Return the (X, Y) coordinate for the center point of the cell that contains the specified text.  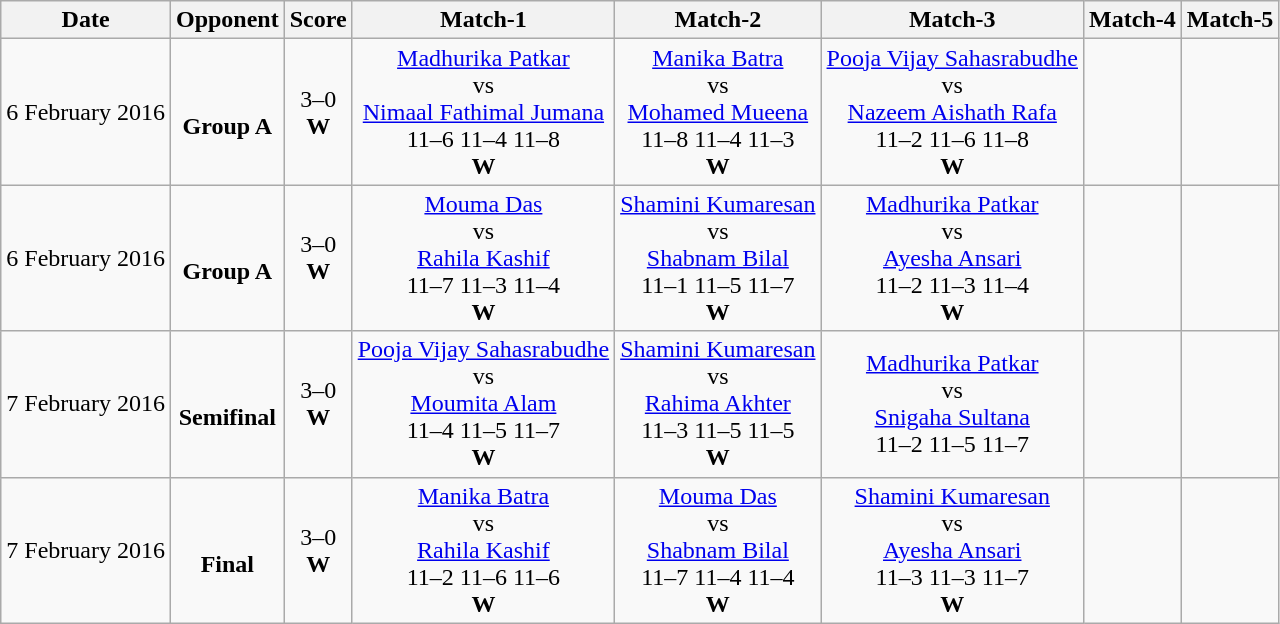
Date (86, 20)
Manika BatravsMohamed Mueena11–8 11–4 11–3W (718, 112)
Match-5 (1230, 20)
Madhurika PatkarvsNimaal Fathimal Jumana11–6 11–4 11–8W (483, 112)
Match-4 (1132, 20)
Manika BatravsRahila Kashif11–2 11–6 11–6W (483, 550)
Mouma DasvsShabnam Bilal11–7 11–4 11–4W (718, 550)
Match-2 (718, 20)
Shamini KumaresanvsShabnam Bilal11–1 11–5 11–7W (718, 258)
Match-3 (952, 20)
Pooja Vijay SahasrabudhevsNazeem Aishath Rafa11–2 11–6 11–8W (952, 112)
Shamini KumaresanvsRahima Akhter11–3 11–5 11–5W (718, 404)
Match-1 (483, 20)
Score (318, 20)
Opponent (227, 20)
Shamini KumaresanvsAyesha Ansari11–3 11–3 11–7W (952, 550)
Mouma DasvsRahila Kashif11–7 11–3 11–4W (483, 258)
Final (227, 550)
Pooja Vijay SahasrabudhevsMoumita Alam11–4 11–5 11–7W (483, 404)
Madhurika PatkarvsSnigaha Sultana11–2 11–5 11–7 (952, 404)
Madhurika PatkarvsAyesha Ansari11–2 11–3 11–4W (952, 258)
Semifinal (227, 404)
